Scan for the cell matching the given text and deliver its [x, y] coordinate at center. 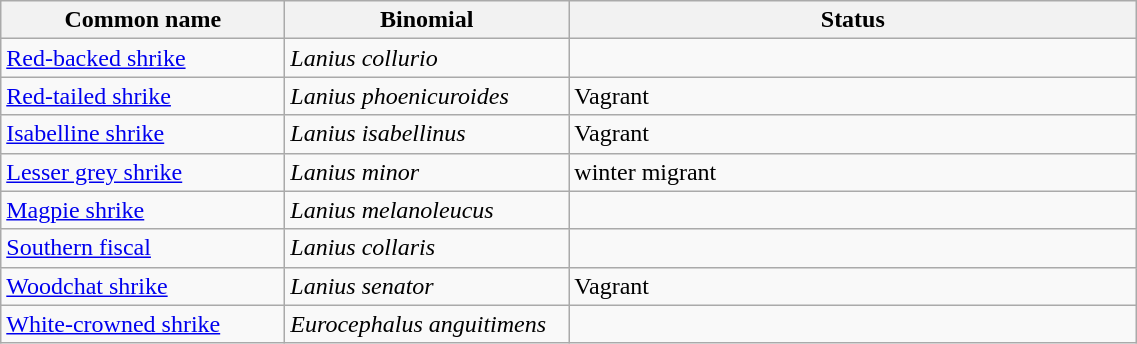
Red-backed shrike [143, 58]
Eurocephalus anguitimens [427, 324]
Lanius collurio [427, 58]
Lanius minor [427, 172]
Lanius melanoleucus [427, 210]
Southern fiscal [143, 248]
Lanius phoenicuroides [427, 96]
Binomial [427, 20]
Lesser grey shrike [143, 172]
winter migrant [853, 172]
Woodchat shrike [143, 286]
Common name [143, 20]
White-crowned shrike [143, 324]
Red-tailed shrike [143, 96]
Lanius senator [427, 286]
Lanius isabellinus [427, 134]
Magpie shrike [143, 210]
Lanius collaris [427, 248]
Status [853, 20]
Isabelline shrike [143, 134]
